Pinpoint the cell where the given text exists, returning its [x, y] midpoint coordinate. 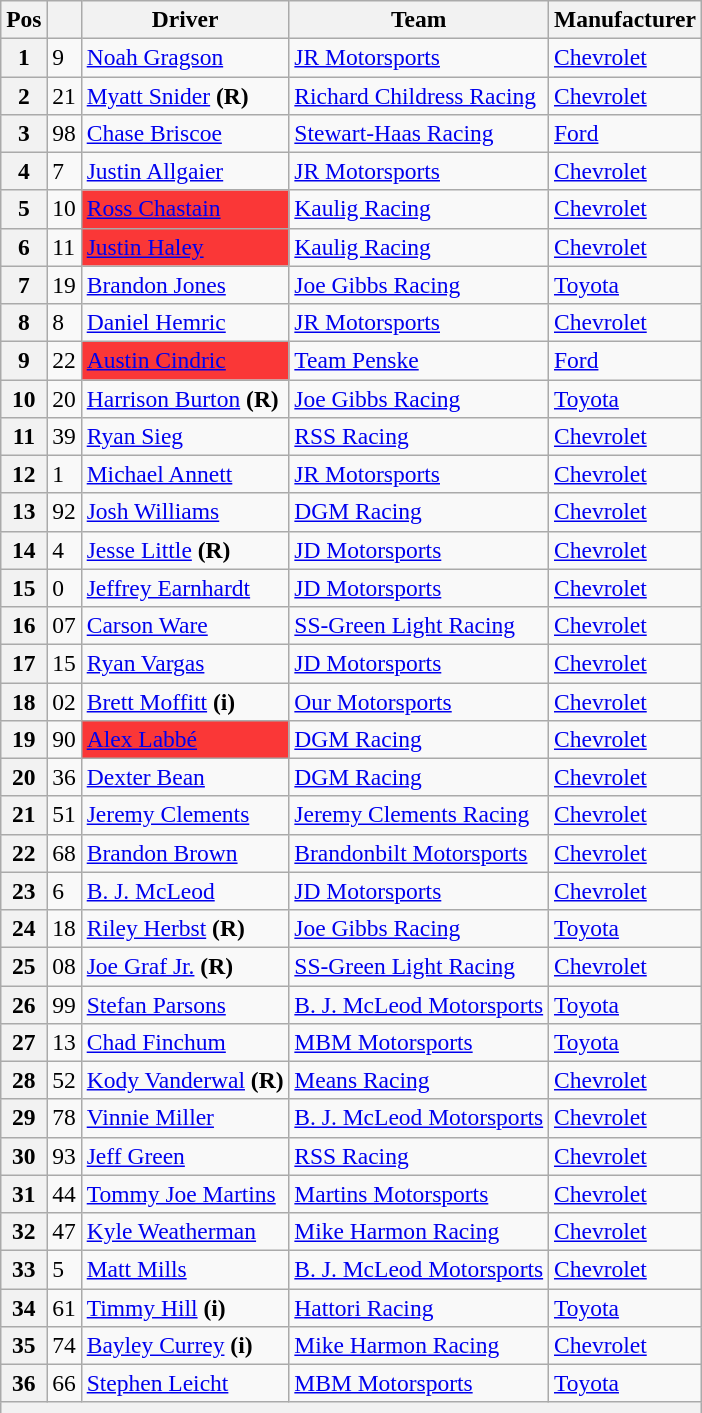
Stefan Parsons [185, 1004]
Josh Williams [185, 512]
Brandonbilt Motorsports [419, 853]
25 [24, 966]
93 [64, 1156]
Team [419, 19]
Jesse Little (R) [185, 550]
Richard Childress Racing [419, 95]
51 [64, 815]
Jeff Green [185, 1156]
29 [24, 1118]
02 [64, 701]
Ryan Sieg [185, 436]
Stephen Leicht [185, 1383]
Alex Labbé [185, 739]
Vinnie Miller [185, 1118]
90 [64, 739]
12 [24, 474]
07 [64, 625]
Ryan Vargas [185, 663]
Justin Allgaier [185, 171]
66 [64, 1383]
Timmy Hill (i) [185, 1307]
Daniel Hemric [185, 322]
68 [64, 853]
Carson Ware [185, 625]
Kyle Weatherman [185, 1231]
47 [64, 1231]
Chase Briscoe [185, 133]
Dexter Bean [185, 777]
Tommy Joe Martins [185, 1194]
Hattori Racing [419, 1307]
3 [24, 133]
Jeremy Clements Racing [419, 815]
Martins Motorsports [419, 1194]
61 [64, 1307]
34 [24, 1307]
B. J. McLeod [185, 891]
17 [24, 663]
Stewart-Haas Racing [419, 133]
Joe Graf Jr. (R) [185, 966]
Driver [185, 19]
Jeremy Clements [185, 815]
28 [24, 1080]
99 [64, 1004]
78 [64, 1118]
30 [24, 1156]
33 [24, 1269]
Means Racing [419, 1080]
Manufacturer [626, 19]
Brett Moffitt (i) [185, 701]
16 [24, 625]
27 [24, 1042]
Myatt Snider (R) [185, 95]
Kody Vanderwal (R) [185, 1080]
Our Motorsports [419, 701]
Noah Gragson [185, 57]
39 [64, 436]
2 [24, 95]
52 [64, 1080]
Jeffrey Earnhardt [185, 588]
Michael Annett [185, 474]
98 [64, 133]
74 [64, 1345]
Matt Mills [185, 1269]
Austin Cindric [185, 360]
Riley Herbst (R) [185, 928]
23 [24, 891]
0 [64, 588]
Team Penske [419, 360]
26 [24, 1004]
32 [24, 1231]
Chad Finchum [185, 1042]
Justin Haley [185, 247]
14 [24, 550]
Brandon Brown [185, 853]
92 [64, 512]
08 [64, 966]
Brandon Jones [185, 285]
Pos [24, 19]
Harrison Burton (R) [185, 398]
35 [24, 1345]
Bayley Currey (i) [185, 1345]
44 [64, 1194]
24 [24, 928]
31 [24, 1194]
Ross Chastain [185, 209]
